Capture the cell that displays the provided text and extract its [x, y] central coordinate. 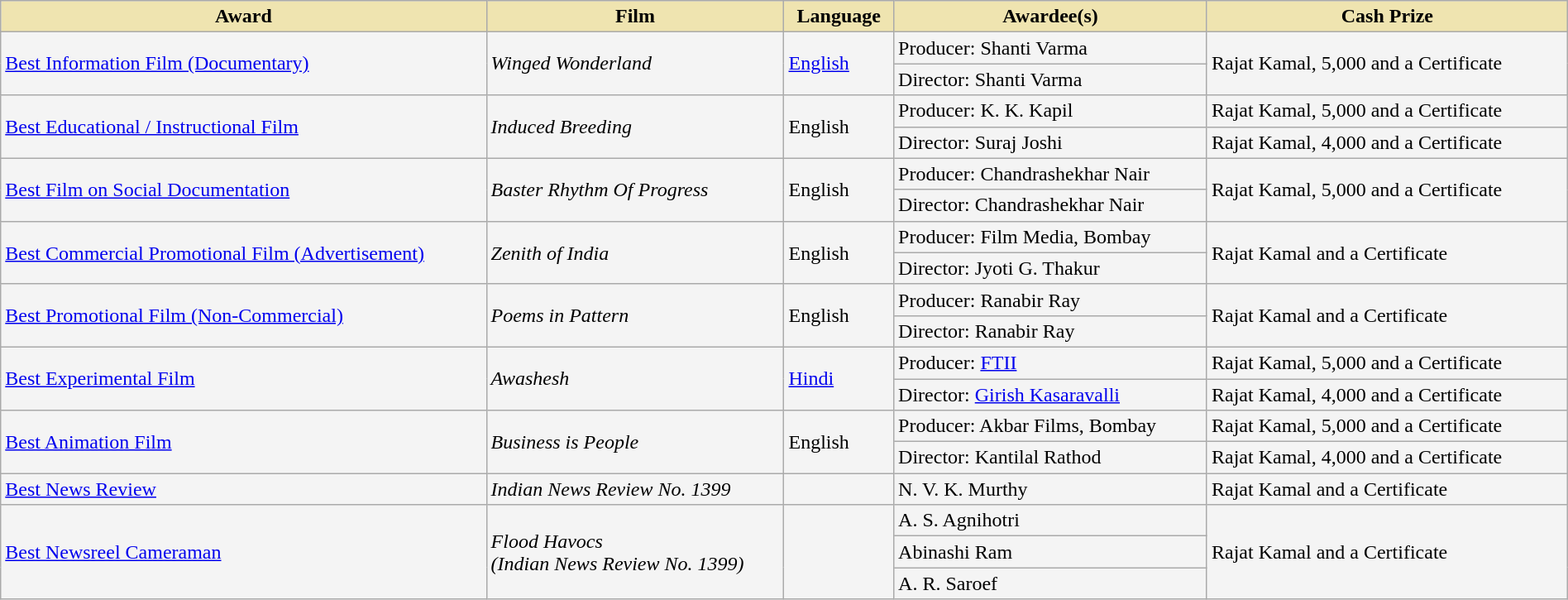
Best Experimental Film [243, 378]
Film [635, 17]
Best Newsreel Cameraman [243, 552]
Producer: Akbar Films, Bombay [1050, 426]
Best Commercial Promotional Film (Advertisement) [243, 252]
Producer: K. K. Kapil [1050, 111]
Director: Girish Kasaravalli [1050, 395]
Induced Breeding [635, 127]
Producer: Ranabir Ray [1050, 300]
Hindi [839, 378]
N. V. K. Murthy [1050, 489]
Language [839, 17]
Best Film on Social Documentation [243, 190]
Abinashi Ram [1050, 552]
Awardee(s) [1050, 17]
Business is People [635, 442]
Award [243, 17]
Best Promotional Film (Non-Commercial) [243, 315]
Winged Wonderland [635, 64]
Producer: Shanti Varma [1050, 48]
Director: Ranabir Ray [1050, 331]
Baster Rhythm Of Progress [635, 190]
Best Educational / Instructional Film [243, 127]
Director: Shanti Varma [1050, 79]
Director: Jyoti G. Thakur [1050, 268]
Poems in Pattern [635, 315]
Director: Kantilal Rathod [1050, 458]
Flood Havocs(Indian News Review No. 1399) [635, 552]
A. S. Agnihotri [1050, 521]
Awashesh [635, 378]
Producer: Film Media, Bombay [1050, 237]
Cash Prize [1387, 17]
A. R. Saroef [1050, 583]
Best Information Film (Documentary) [243, 64]
Producer: FTII [1050, 362]
Director: Chandrashekhar Nair [1050, 205]
Zenith of India [635, 252]
Best Animation Film [243, 442]
Indian News Review No. 1399 [635, 489]
Producer: Chandrashekhar Nair [1050, 174]
Best News Review [243, 489]
Director: Suraj Joshi [1050, 142]
